Extract the [X, Y] coordinate from the center of the cell holding the provided text.  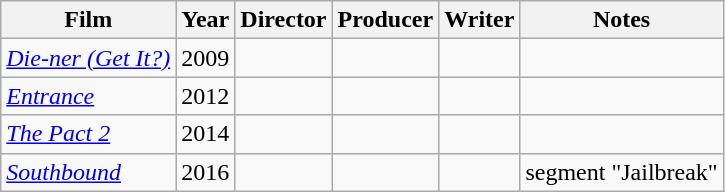
Film [88, 20]
Notes [622, 20]
Entrance [88, 96]
2012 [206, 96]
segment "Jailbreak" [622, 172]
2016 [206, 172]
Writer [480, 20]
Southbound [88, 172]
Producer [386, 20]
2009 [206, 58]
Director [284, 20]
Die-ner (Get It?) [88, 58]
The Pact 2 [88, 134]
2014 [206, 134]
Year [206, 20]
